Search for the cell housing the specified text and yield its [x, y] center coordinate. 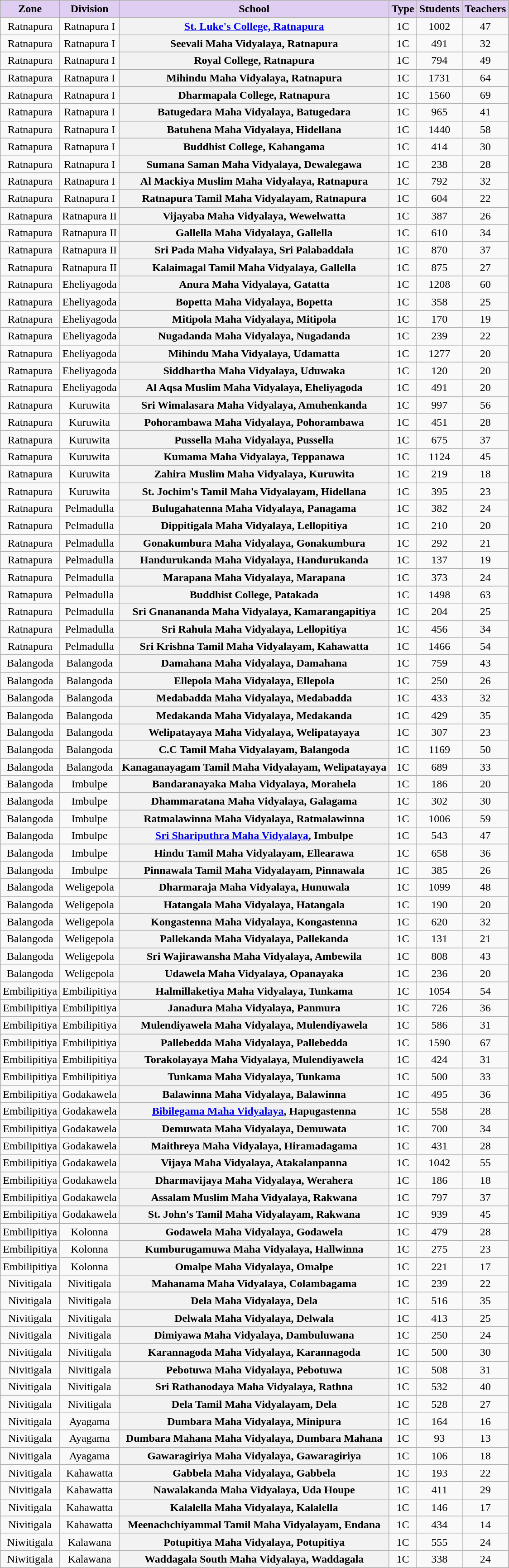
Sumana Saman Maha Vidyalaya, Dewalegawa [254, 164]
Dela Tamil Maha Vidyalayam, Dela [254, 1404]
Mulendiyawela Maha Vidyalaya, Mulendiyawela [254, 1025]
Pallekanda Maha Vidyalaya, Pallekanda [254, 939]
620 [439, 922]
Bibilegama Maha Vidyalaya, Hapugastenna [254, 1111]
532 [439, 1387]
Handurukanda Maha Vidyalaya, Handurukanda [254, 560]
1560 [439, 95]
Dharmaraja Maha Vidyalaya, Hunuwala [254, 887]
292 [439, 543]
Mihindu Maha Vidyalaya, Ratnapura [254, 78]
Batuhena Maha Vidyalaya, Hidellana [254, 129]
Royal College, Ratnapura [254, 61]
1498 [439, 595]
13 [485, 1439]
Mahanama Maha Vidyalaya, Colambagama [254, 1283]
Bulugahatenna Maha Vidyalaya, Panagama [254, 509]
Zahira Muslim Maha Vidyalaya, Kuruwita [254, 474]
93 [439, 1439]
1731 [439, 78]
543 [439, 836]
236 [439, 973]
479 [439, 1232]
Bopetta Maha Vidyalaya, Bopetta [254, 302]
Nugadanda Maha Vidyalaya, Nugadanda [254, 336]
275 [439, 1249]
Welipatayaya Maha Vidyalaya, Welipatayaya [254, 732]
1006 [439, 819]
Demuwata Maha Vidyalaya, Demuwata [254, 1129]
689 [439, 767]
Dhammaratana Maha Vidyalaya, Galagama [254, 801]
431 [439, 1146]
555 [439, 1542]
Zone [30, 9]
528 [439, 1404]
387 [439, 216]
797 [439, 1197]
395 [439, 491]
434 [439, 1525]
56 [485, 405]
792 [439, 181]
414 [439, 147]
424 [439, 1060]
451 [439, 422]
456 [439, 629]
726 [439, 1008]
Medabadda Maha Vidyalaya, Medabadda [254, 698]
C.C Tamil Maha Vidyalayam, Balangoda [254, 749]
1169 [439, 749]
1042 [439, 1163]
Batugedara Maha Vidyalaya, Batugedara [254, 112]
700 [439, 1129]
Dharmavijaya Maha Vidyalaya, Werahera [254, 1180]
Al Aqsa Muslim Maha Vidyalaya, Eheliyagoda [254, 388]
Ratnapura Tamil Maha Vidyalayam, Ratnapura [254, 198]
Sri Wajirawansha Maha Vidyalaya, Ambewila [254, 956]
413 [439, 1318]
Potupitiya Maha Vidyalaya, Potupitiya [254, 1542]
Ratmalawinna Maha Vidyalaya, Ratmalawinna [254, 819]
Maithreya Maha Vidyalaya, Hiramadagama [254, 1146]
64 [485, 78]
Siddhartha Maha Vidyalaya, Uduwaka [254, 371]
Janadura Maha Vidyalaya, Panmura [254, 1008]
210 [439, 526]
164 [439, 1421]
Students [439, 9]
965 [439, 112]
Vijaya Maha Vidyalaya, Atakalanpanna [254, 1163]
131 [439, 939]
Dumbara Mahana Maha Vidyalaya, Dumbara Mahana [254, 1439]
Delwala Maha Vidyalaya, Delwala [254, 1318]
106 [439, 1456]
Kalaimagal Tamil Maha Vidyalaya, Gallella [254, 267]
610 [439, 233]
40 [485, 1387]
808 [439, 956]
221 [439, 1266]
Ellepola Maha Vidyalaya, Ellepola [254, 681]
59 [485, 819]
Dippitigala Maha Vidyalaya, Lellopitiya [254, 526]
63 [485, 595]
Kongastenna Maha Vidyalaya, Kongastenna [254, 922]
Division [90, 9]
170 [439, 319]
Nawalakanda Maha Vidyalaya, Uda Houpe [254, 1490]
Teachers [485, 9]
495 [439, 1094]
Waddagala South Maha Vidyalaya, Waddagala [254, 1559]
Assalam Muslim Maha Vidyalaya, Rakwana [254, 1197]
Godawela Maha Vidyalaya, Godawela [254, 1232]
Sri Rathanodaya Maha Vidyalaya, Rathna [254, 1387]
58 [485, 129]
Mitipola Maha Vidyalaya, Mitipola [254, 319]
Anura Maha Vidyalaya, Gatatta [254, 285]
Karannagoda Maha Vidyalaya, Karannagoda [254, 1353]
49 [485, 61]
508 [439, 1370]
1440 [439, 129]
120 [439, 371]
675 [439, 439]
429 [439, 715]
411 [439, 1490]
St. Jochim's Tamil Maha Vidyalayam, Hidellana [254, 491]
1002 [439, 26]
302 [439, 801]
137 [439, 560]
48 [485, 887]
Pohorambawa Maha Vidyalaya, Pohorambawa [254, 422]
1277 [439, 353]
Bandaranayaka Maha Vidyalaya, Morahela [254, 784]
Damahana Maha Vidyalaya, Damahana [254, 663]
Sri Wimalasara Maha Vidyalaya, Amuhenkanda [254, 405]
Buddhist College, Kahangama [254, 147]
Hindu Tamil Maha Vidyalayam, Ellearawa [254, 853]
658 [439, 853]
Pebotuwa Maha Vidyalaya, Pebotuwa [254, 1370]
Gawaragiriya Maha Vidyalaya, Gawaragiriya [254, 1456]
Torakolayaya Maha Vidyalaya, Mulendiyawela [254, 1060]
Vijayaba Maha Vidyalaya, Wewelwatta [254, 216]
Pinnawala Tamil Maha Vidyalayam, Pinnawala [254, 870]
Pussella Maha Vidyalaya, Pussella [254, 439]
338 [439, 1559]
Halmillaketiya Maha Vidyalaya, Tunkama [254, 991]
193 [439, 1473]
16 [485, 1421]
St. John's Tamil Maha Vidyalayam, Rakwana [254, 1215]
Buddhist College, Patakada [254, 595]
358 [439, 302]
Sri Gnanananda Maha Vidyalaya, Kamarangapitiya [254, 612]
307 [439, 732]
939 [439, 1215]
Sri Pada Maha Vidyalaya, Sri Palabaddala [254, 250]
School [254, 9]
Dela Maha Vidyalaya, Dela [254, 1301]
Tunkama Maha Vidyalaya, Tunkama [254, 1077]
1054 [439, 991]
Pallebedda Maha Vidyalaya, Pallebedda [254, 1042]
Gallella Maha Vidyalaya, Gallella [254, 233]
759 [439, 663]
516 [439, 1301]
41 [485, 112]
586 [439, 1025]
Udawela Maha Vidyalaya, Opanayaka [254, 973]
67 [485, 1042]
60 [485, 285]
1208 [439, 285]
Balawinna Maha Vidyalaya, Balawinna [254, 1094]
385 [439, 870]
Sri Rahula Maha Vidyalaya, Lellopitiya [254, 629]
50 [485, 749]
Kumama Maha Vidyalaya, Teppanawa [254, 457]
14 [485, 1525]
1466 [439, 646]
69 [485, 95]
146 [439, 1507]
604 [439, 198]
794 [439, 61]
Gonakumbura Maha Vidyalaya, Gonakumbura [254, 543]
Kanaganayagam Tamil Maha Vidyalayam, Welipatayaya [254, 767]
558 [439, 1111]
870 [439, 250]
Dimiyawa Maha Vidyalaya, Dambuluwana [254, 1335]
Sri Shariputhra Maha Vidyalaya, Imbulpe [254, 836]
Seevali Maha Vidyalaya, Ratnapura [254, 43]
Mihindu Maha Vidyalaya, Udamatta [254, 353]
55 [485, 1163]
Sri Krishna Tamil Maha Vidyalayam, Kahawatta [254, 646]
Gabbela Maha Vidyalaya, Gabbela [254, 1473]
1099 [439, 887]
997 [439, 405]
Hatangala Maha Vidyalaya, Hatangala [254, 905]
Al Mackiya Muslim Maha Vidyalaya, Ratnapura [254, 181]
Omalpe Maha Vidyalaya, Omalpe [254, 1266]
190 [439, 905]
Meenachchiyammal Tamil Maha Vidyalayam, Endana [254, 1525]
373 [439, 577]
1590 [439, 1042]
Dharmapala College, Ratnapura [254, 95]
Kalalella Maha Vidyalaya, Kalalella [254, 1507]
Dumbara Maha Vidyalaya, Minipura [254, 1421]
204 [439, 612]
29 [485, 1490]
Medakanda Maha Vidyalaya, Medakanda [254, 715]
St. Luke's College, Ratnapura [254, 26]
Type [403, 9]
433 [439, 698]
875 [439, 267]
238 [439, 164]
219 [439, 474]
1124 [439, 457]
Marapana Maha Vidyalaya, Marapana [254, 577]
Kumburugamuwa Maha Vidyalaya, Hallwinna [254, 1249]
382 [439, 509]
